Locate the cell with the specified text and output its (x, y) center coordinate. 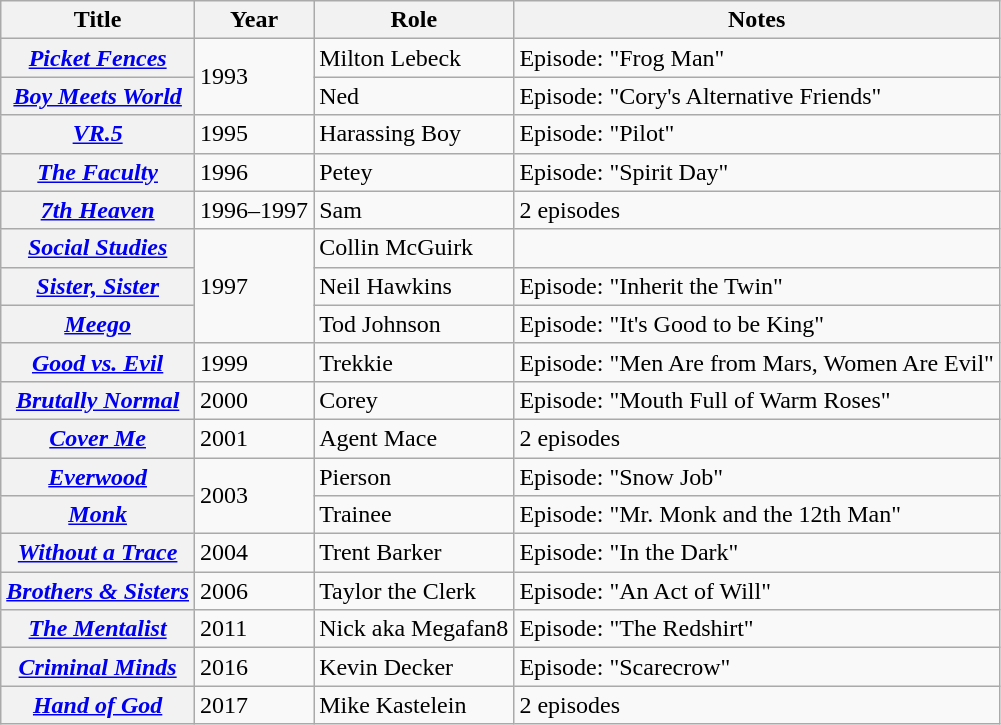
Episode: "Pilot" (757, 134)
Mike Kastelein (414, 705)
The Mentalist (98, 629)
Episode: "An Act of Will" (757, 591)
Brutally Normal (98, 400)
Without a Trace (98, 553)
Monk (98, 515)
Trent Barker (414, 553)
Tod Johnson (414, 324)
2006 (254, 591)
Sam (414, 210)
1997 (254, 286)
2000 (254, 400)
Episode: "Mouth Full of Warm Roses" (757, 400)
Social Studies (98, 248)
2017 (254, 705)
Episode: "Inherit the Twin" (757, 286)
Meego (98, 324)
Episode: "In the Dark" (757, 553)
Episode: "Cory's Alternative Friends" (757, 96)
Title (98, 20)
Corey (414, 400)
Year (254, 20)
1996 (254, 172)
1993 (254, 77)
Episode: "Frog Man" (757, 58)
2011 (254, 629)
Kevin Decker (414, 667)
2004 (254, 553)
Trekkie (414, 362)
Role (414, 20)
1996–1997 (254, 210)
Brothers & Sisters (98, 591)
Harassing Boy (414, 134)
Neil Hawkins (414, 286)
Episode: "Snow Job" (757, 477)
Good vs. Evil (98, 362)
Episode: "Men Are from Mars, Women Are Evil" (757, 362)
Picket Fences (98, 58)
Agent Mace (414, 438)
Collin McGuirk (414, 248)
7th Heaven (98, 210)
Trainee (414, 515)
2001 (254, 438)
Episode: "Scarecrow" (757, 667)
Ned (414, 96)
Petey (414, 172)
Taylor the Clerk (414, 591)
Milton Lebeck (414, 58)
Criminal Minds (98, 667)
2003 (254, 496)
The Faculty (98, 172)
VR.5 (98, 134)
Episode: "Mr. Monk and the 12th Man" (757, 515)
Notes (757, 20)
Cover Me (98, 438)
Pierson (414, 477)
2016 (254, 667)
Episode: "Spirit Day" (757, 172)
Everwood (98, 477)
Boy Meets World (98, 96)
Nick aka Megafan8 (414, 629)
1995 (254, 134)
Episode: "The Redshirt" (757, 629)
Sister, Sister (98, 286)
Hand of God (98, 705)
Episode: "It's Good to be King" (757, 324)
1999 (254, 362)
